Pinpoint the cell where the given text exists, returning its [X, Y] midpoint coordinate. 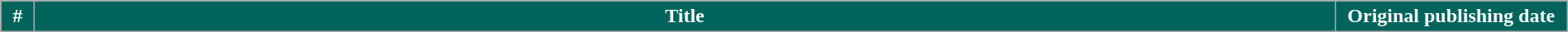
Title [685, 16]
Original publishing date [1451, 16]
# [18, 16]
